Output the (x, y) coordinate of the center of the cell containing the given text.  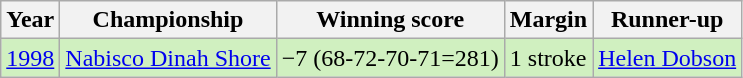
Winning score (390, 20)
1 stroke (548, 58)
−7 (68-72-70-71=281) (390, 58)
Helen Dobson (668, 58)
Nabisco Dinah Shore (168, 58)
Year (30, 20)
Runner-up (668, 20)
Margin (548, 20)
Championship (168, 20)
1998 (30, 58)
